Return [x, y] of the center of cell containing provided text 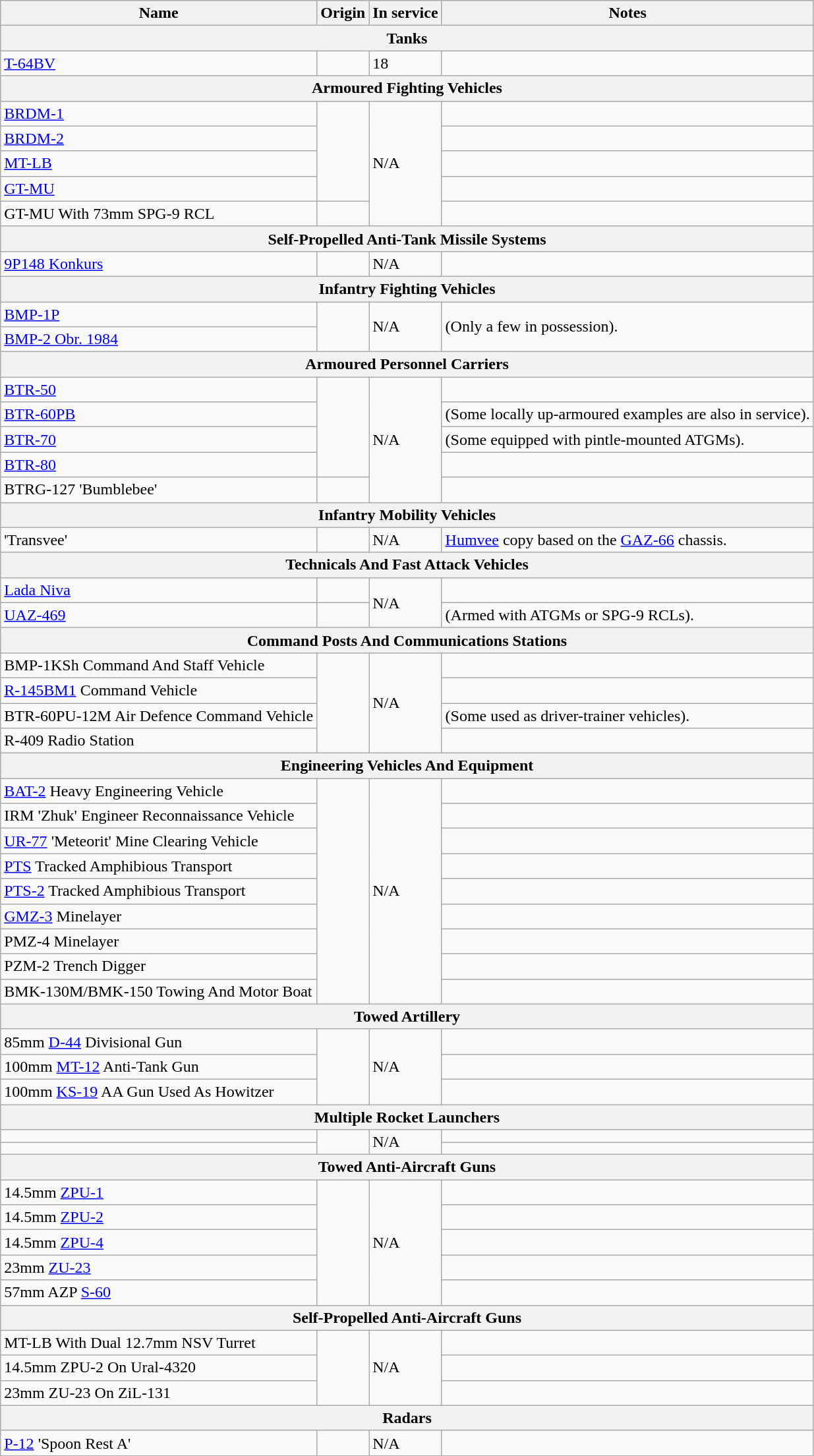
Name [159, 13]
R-409 Radio Station [159, 741]
UAZ-469 [159, 615]
Lada Niva [159, 590]
Towed Anti-Aircraft Guns [407, 1167]
Notes [627, 13]
100mm MT-12 Anti-Tank Gun [159, 1066]
(Some equipped with pintle-mounted ATGMs). [627, 440]
Towed Artillery [407, 1016]
9P148 Konkurs [159, 264]
MT-LB [159, 163]
BMP-1KSh Command And Staff Vehicle [159, 665]
14.5mm ZPU-2 [159, 1217]
Technicals And Fast Attack Vehicles [407, 565]
23mm ZU-23 On ZiL-131 [159, 1393]
BMP-2 Obr. 1984 [159, 339]
BTRG-127 'Bumblebee' [159, 490]
UR-77 'Meteorit' Mine Clearing Vehicle [159, 841]
(Some used as driver-trainer vehicles). [627, 715]
BAT-2 Heavy Engineering Vehicle [159, 791]
Infantry Mobility Vehicles [407, 515]
Humvee copy based on the GAZ-66 chassis. [627, 540]
PTS Tracked Amphibious Transport [159, 866]
GT-MU With 73mm SPG-9 RCL [159, 214]
T-64BV [159, 63]
(Armed with ATGMs or SPG-9 RCLs). [627, 615]
BTR-80 [159, 465]
GT-MU [159, 189]
Radars [407, 1418]
BRDM-2 [159, 138]
In service [405, 13]
Multiple Rocket Launchers [407, 1117]
57mm AZP S-60 [159, 1293]
Self-Propelled Anti-Tank Missile Systems [407, 239]
Origin [343, 13]
Engineering Vehicles And Equipment [407, 766]
Armoured Fighting Vehicles [407, 88]
14.5mm ZPU-1 [159, 1192]
(Some locally up-armoured examples are also in service). [627, 415]
P-12 'Spoon Rest A' [159, 1443]
(Only a few in possession). [627, 327]
Tanks [407, 38]
23mm ZU-23 [159, 1267]
BTR-60PB [159, 415]
Armoured Personnel Carriers [407, 364]
Self-Propelled Anti-Aircraft Guns [407, 1318]
IRM 'Zhuk' Engineer Reconnaissance Vehicle [159, 816]
GMZ-3 Minelayer [159, 916]
BTR-60PU-12M Air Defence Command Vehicle [159, 715]
BMP-1P [159, 314]
PZM-2 Trench Digger [159, 966]
BTR-70 [159, 440]
MT-LB With Dual 12.7mm NSV Turret [159, 1343]
100mm KS-19 AA Gun Used As Howitzer [159, 1092]
PMZ-4 Minelayer [159, 941]
14.5mm ZPU-2 On Ural-4320 [159, 1368]
18 [405, 63]
BMK-130M/BMK-150 Towing And Motor Boat [159, 991]
'Transvee' [159, 540]
Command Posts And Communications Stations [407, 640]
BTR-50 [159, 390]
Infantry Fighting Vehicles [407, 289]
14.5mm ZPU-4 [159, 1242]
PTS-2 Tracked Amphibious Transport [159, 891]
85mm D-44 Divisional Gun [159, 1041]
BRDM-1 [159, 113]
R-145BM1 Command Vehicle [159, 690]
